Detect which cell encompasses the target text, then output its (X, Y) center coordinate. 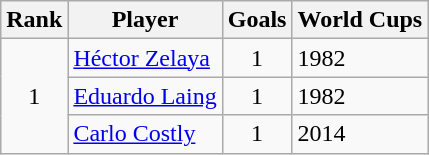
Carlo Costly (145, 134)
2014 (360, 134)
Rank (34, 20)
World Cups (360, 20)
Héctor Zelaya (145, 58)
Player (145, 20)
Eduardo Laing (145, 96)
Goals (257, 20)
